Return [X, Y] of the center of cell containing provided text 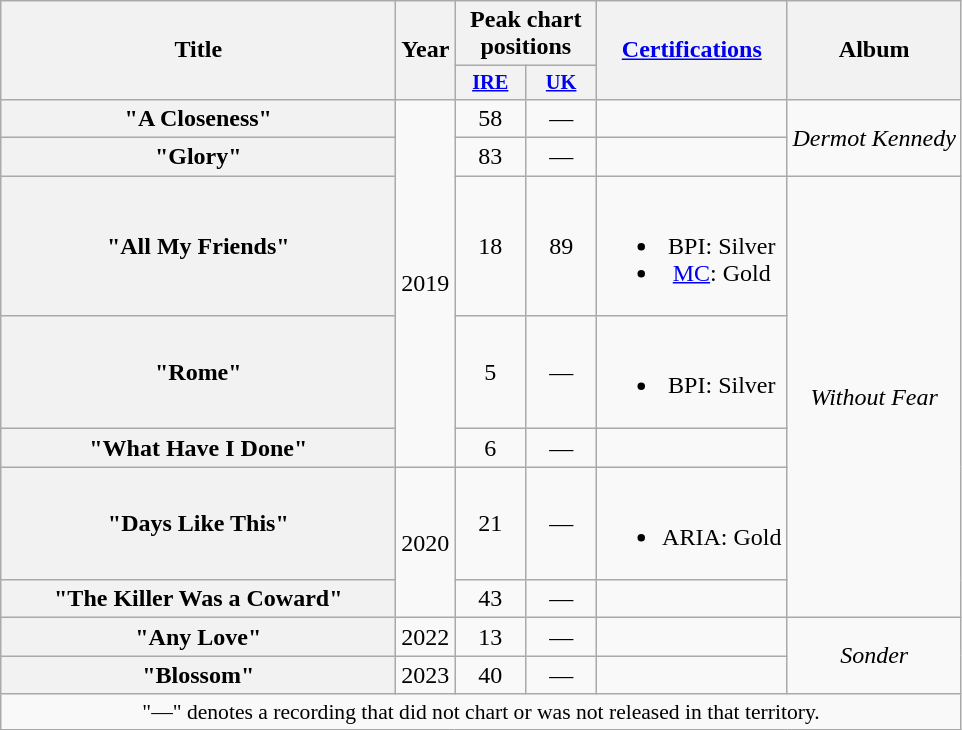
"—" denotes a recording that did not chart or was not released in that territory. [482, 712]
"Glory" [198, 157]
Sonder [874, 656]
"Any Love" [198, 637]
"A Closeness" [198, 118]
ARIA: Gold [692, 524]
"Days Like This" [198, 524]
Peak chart positions [526, 34]
Year [426, 50]
13 [490, 637]
40 [490, 675]
6 [490, 448]
Without Fear [874, 397]
2019 [426, 282]
IRE [490, 83]
43 [490, 599]
BPI: SilverMC: Gold [692, 246]
"The Killer Was a Coward" [198, 599]
Title [198, 50]
Certifications [692, 50]
2020 [426, 542]
UK [562, 83]
Dermot Kennedy [874, 137]
"Blossom" [198, 675]
83 [490, 157]
2022 [426, 637]
18 [490, 246]
21 [490, 524]
BPI: Silver [692, 372]
58 [490, 118]
"What Have I Done" [198, 448]
"All My Friends" [198, 246]
"Rome" [198, 372]
2023 [426, 675]
Album [874, 50]
89 [562, 246]
5 [490, 372]
